Output the (x, y) coordinate of the center of the cell containing the given text.  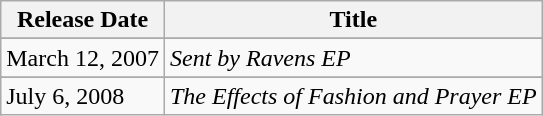
The Effects of Fashion and Prayer EP (353, 96)
Sent by Ravens EP (353, 58)
Title (353, 20)
Release Date (83, 20)
March 12, 2007 (83, 58)
July 6, 2008 (83, 96)
